For the text-containing cell, return its midpoint in (x, y) coordinate format. 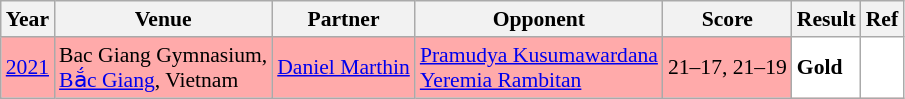
2021 (28, 68)
Result (826, 19)
21–17, 21–19 (728, 68)
Score (728, 19)
Pramudya Kusumawardana Yeremia Rambitan (539, 68)
Gold (826, 68)
Daniel Marthin (344, 68)
Ref (882, 19)
Bac Giang Gymnasium,Bắc Giang, Vietnam (163, 68)
Opponent (539, 19)
Partner (344, 19)
Venue (163, 19)
Year (28, 19)
